Extract the [X, Y] coordinate from the center of the cell holding the provided text.  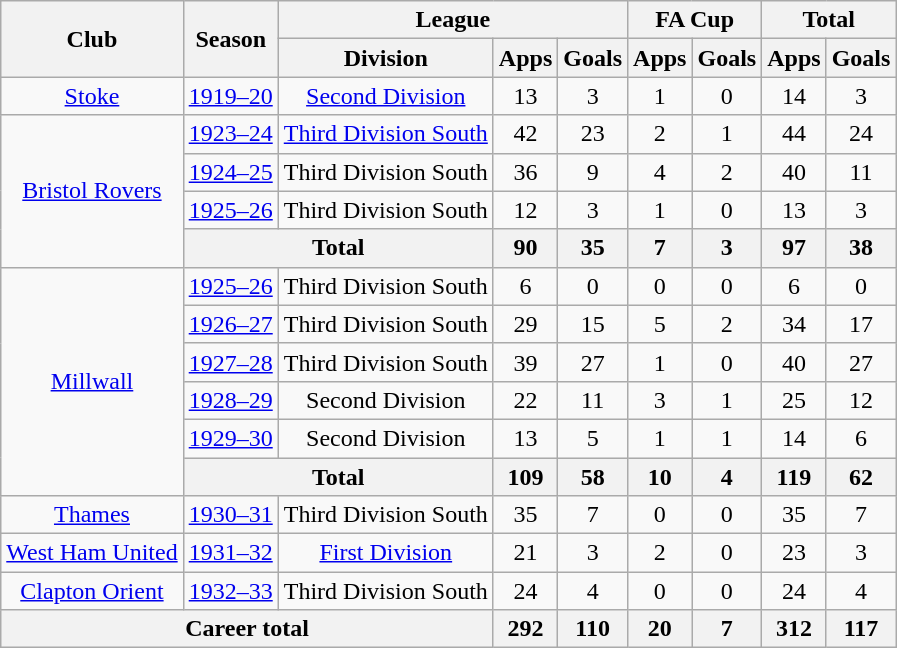
292 [525, 629]
97 [794, 248]
9 [593, 172]
1928–29 [230, 400]
38 [861, 248]
1927–28 [230, 362]
110 [593, 629]
29 [525, 324]
Millwall [92, 381]
36 [525, 172]
42 [525, 134]
25 [794, 400]
17 [861, 324]
312 [794, 629]
Season [230, 39]
First Division [386, 553]
39 [525, 362]
1932–33 [230, 591]
1929–30 [230, 438]
1931–32 [230, 553]
119 [794, 477]
1926–27 [230, 324]
1924–25 [230, 172]
62 [861, 477]
15 [593, 324]
Bristol Rovers [92, 191]
Club [92, 39]
21 [525, 553]
58 [593, 477]
1930–31 [230, 515]
10 [660, 477]
109 [525, 477]
League [452, 20]
Clapton Orient [92, 591]
Stoke [92, 96]
Thames [92, 515]
34 [794, 324]
20 [660, 629]
West Ham United [92, 553]
22 [525, 400]
1919–20 [230, 96]
Division [386, 58]
Career total [248, 629]
90 [525, 248]
FA Cup [695, 20]
117 [861, 629]
44 [794, 134]
1923–24 [230, 134]
